Identify which cell holds the provided text, then report its (x, y) central coordinate. 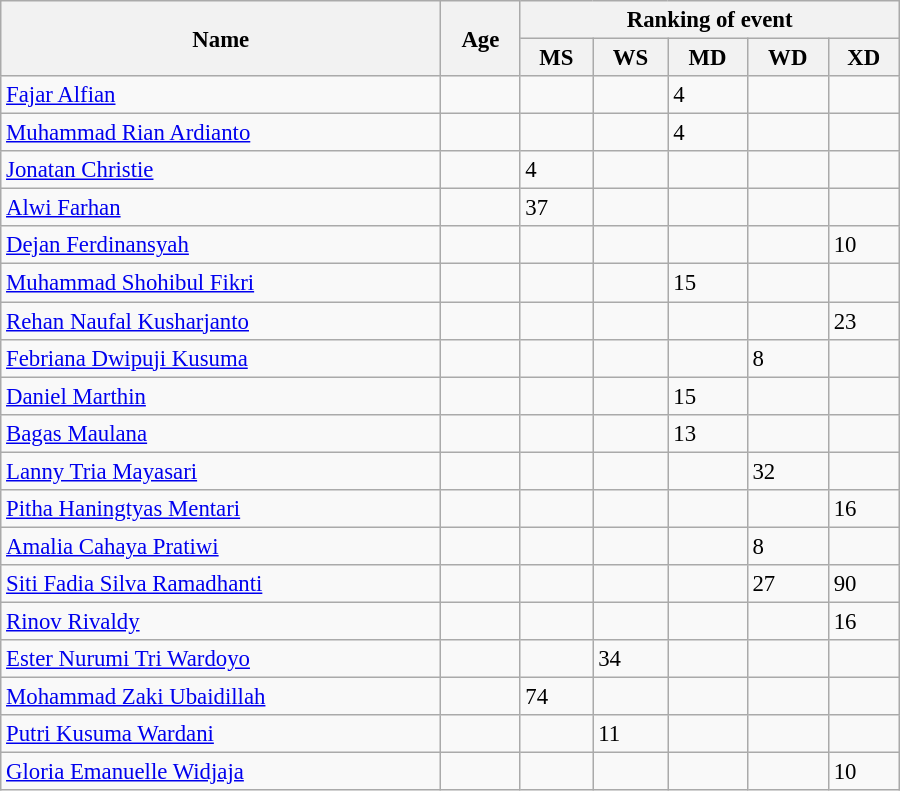
Jonatan Christie (221, 170)
Amalia Cahaya Pratiwi (221, 546)
Ester Nurumi Tri Wardoyo (221, 659)
XD (864, 58)
Muhammad Shohibul Fikri (221, 283)
Bagas Maulana (221, 433)
Putri Kusuma Wardani (221, 734)
37 (556, 208)
WS (630, 58)
Dejan Ferdinansyah (221, 245)
Age (480, 38)
Gloria Emanuelle Widjaja (221, 772)
WD (788, 58)
Lanny Tria Mayasari (221, 471)
Daniel Marthin (221, 396)
11 (630, 734)
Rinov Rivaldy (221, 621)
Ranking of event (710, 20)
Febriana Dwipuji Kusuma (221, 358)
74 (556, 697)
13 (708, 433)
Siti Fadia Silva Ramadhanti (221, 584)
Rehan Naufal Kusharjanto (221, 321)
23 (864, 321)
Pitha Haningtyas Mentari (221, 509)
Name (221, 38)
MD (708, 58)
90 (864, 584)
MS (556, 58)
34 (630, 659)
Muhammad Rian Ardianto (221, 133)
32 (788, 471)
Alwi Farhan (221, 208)
Fajar Alfian (221, 95)
27 (788, 584)
Mohammad Zaki Ubaidillah (221, 697)
